For the text-containing cell, return its midpoint in [X, Y] coordinate format. 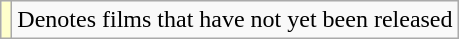
Denotes films that have not yet been released [235, 20]
